Determine the (x, y) coordinate at the center of the cell enclosing the given text.  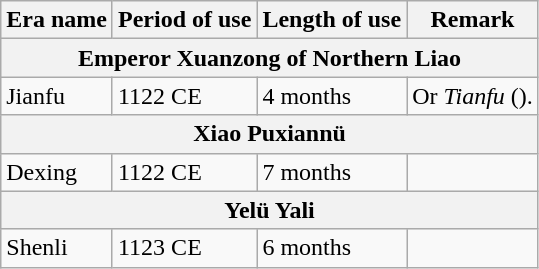
Emperor Xuanzong of Northern Liao (270, 58)
Shenli (57, 248)
Jianfu (57, 96)
1123 CE (184, 248)
Remark (473, 20)
Period of use (184, 20)
6 months (332, 248)
Dexing (57, 172)
Era name (57, 20)
Xiao Puxiannü (270, 134)
Yelü Yali (270, 210)
7 months (332, 172)
4 months (332, 96)
Length of use (332, 20)
Or Tianfu (). (473, 96)
